Extract the [x, y] coordinate from the center of the cell holding the provided text.  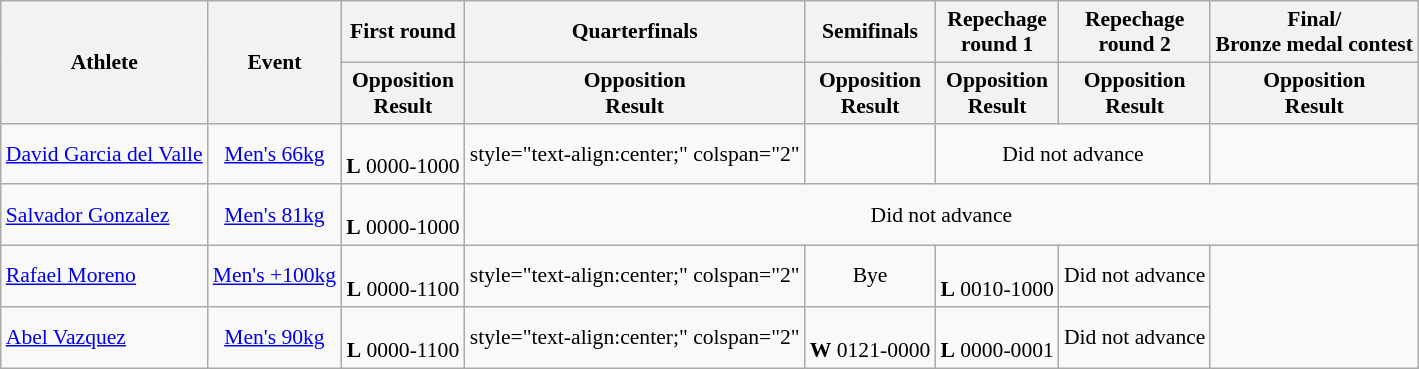
Abel Vazquez [104, 338]
Repechage round 1 [996, 32]
Men's 81kg [275, 216]
Men's +100kg [275, 276]
Athlete [104, 62]
Rafael Moreno [104, 276]
W 0121-0000 [870, 338]
Bye [870, 276]
First round [402, 32]
Men's 66kg [275, 154]
L 0010-1000 [996, 276]
Repechage round 2 [1135, 32]
Men's 90kg [275, 338]
L 0000-0001 [996, 338]
Event [275, 62]
Semifinals [870, 32]
David Garcia del Valle [104, 154]
Salvador Gonzalez [104, 216]
Final/Bronze medal contest [1314, 32]
Quarterfinals [635, 32]
